Return the (x, y) coordinate for the center point of the cell that contains the specified text.  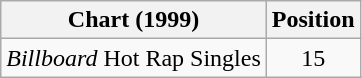
Chart (1999) (134, 20)
Position (313, 20)
15 (313, 58)
Billboard Hot Rap Singles (134, 58)
